Extract the [X, Y] coordinate from the center of the cell holding the provided text.  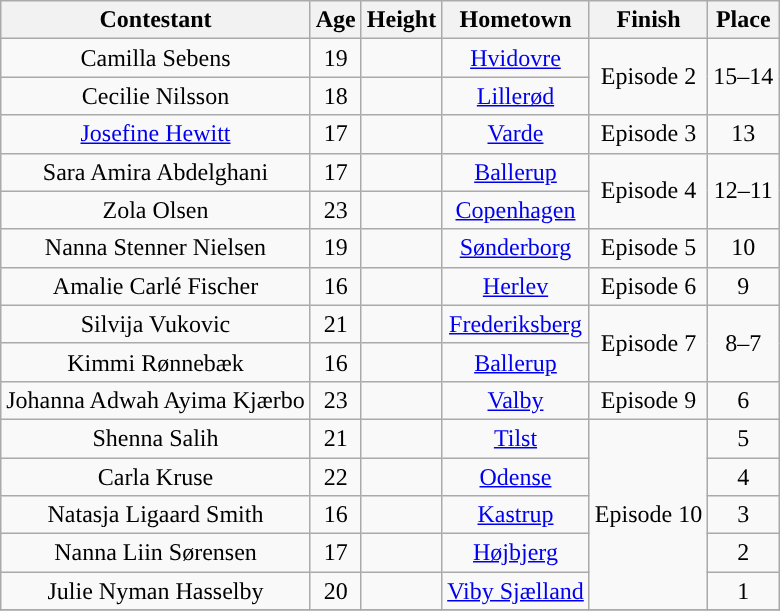
Shenna Salih [156, 438]
Viby Sjælland [516, 591]
8–7 [744, 343]
Nanna Stenner Nielsen [156, 248]
18 [336, 96]
13 [744, 134]
2 [744, 553]
Height [401, 20]
Episode 3 [648, 134]
Episode 6 [648, 286]
Finish [648, 20]
Johanna Adwah Ayima Kjærbo [156, 400]
Julie Nyman Hasselby [156, 591]
Natasja Ligaard Smith [156, 515]
Sara Amira Abdelghani [156, 172]
10 [744, 248]
Hometown [516, 20]
3 [744, 515]
Episode 7 [648, 343]
Place [744, 20]
Contestant [156, 20]
20 [336, 591]
15–14 [744, 77]
Amalie Carlé Fischer [156, 286]
Cecilie Nilsson [156, 96]
Silvija Vukovic [156, 324]
Josefine Hewitt [156, 134]
Copenhagen [516, 210]
Frederiksberg [516, 324]
Herlev [516, 286]
Varde [516, 134]
Odense [516, 477]
Episode 4 [648, 191]
Kimmi Rønnebæk [156, 362]
Episode 9 [648, 400]
Episode 2 [648, 77]
Hvidovre [516, 58]
Tilst [516, 438]
Episode 10 [648, 514]
5 [744, 438]
Lillerød [516, 96]
22 [336, 477]
Camilla Sebens [156, 58]
Age [336, 20]
1 [744, 591]
Valby [516, 400]
Kastrup [516, 515]
12–11 [744, 191]
Højbjerg [516, 553]
Zola Olsen [156, 210]
9 [744, 286]
Carla Kruse [156, 477]
Episode 5 [648, 248]
4 [744, 477]
Nanna Liin Sørensen [156, 553]
6 [744, 400]
Sønderborg [516, 248]
